Find where the given text appears and provide that cell's center as [x, y] coordinate. 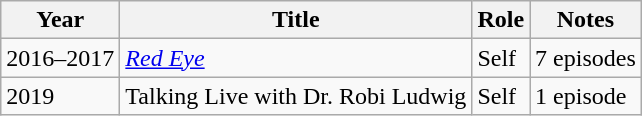
2019 [60, 96]
1 episode [586, 96]
Role [501, 20]
2016–2017 [60, 58]
7 episodes [586, 58]
Notes [586, 20]
Talking Live with Dr. Robi Ludwig [296, 96]
Red Eye [296, 58]
Title [296, 20]
Year [60, 20]
